Search for the cell housing the specified text and yield its [x, y] center coordinate. 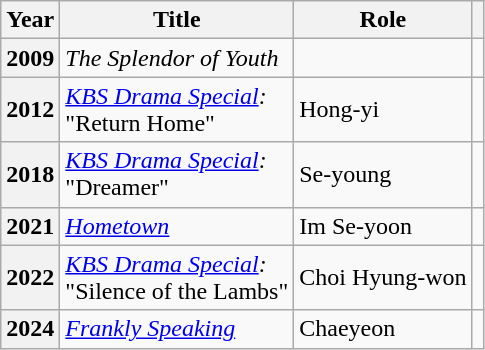
The Splendor of Youth [177, 58]
2012 [30, 110]
KBS Drama Special:"Return Home" [177, 110]
2018 [30, 174]
KBS Drama Special:"Silence of the Lambs" [177, 278]
2024 [30, 329]
2021 [30, 226]
Title [177, 20]
2022 [30, 278]
Chaeyeon [383, 329]
Hong-yi [383, 110]
Role [383, 20]
Im Se-yoon [383, 226]
Hometown [177, 226]
Choi Hyung-won [383, 278]
Se-young [383, 174]
KBS Drama Special:"Dreamer" [177, 174]
2009 [30, 58]
Year [30, 20]
Frankly Speaking [177, 329]
